Capture the cell that displays the provided text and extract its (x, y) central coordinate. 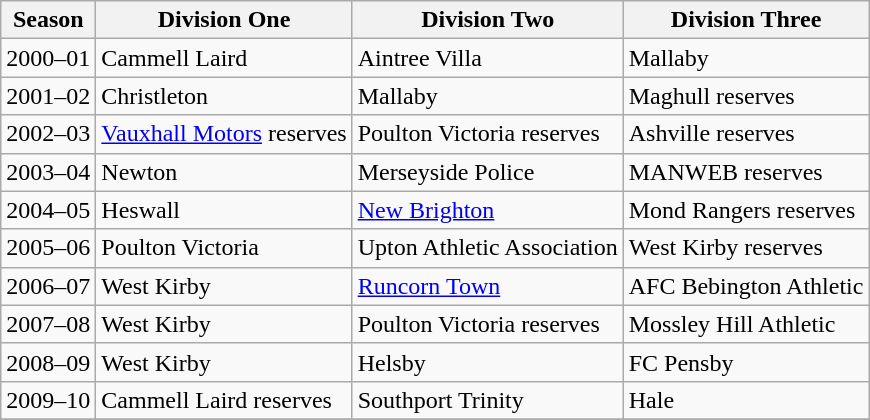
Southport Trinity (488, 400)
2008–09 (48, 362)
2000–01 (48, 58)
2004–05 (48, 210)
Vauxhall Motors reserves (224, 134)
Season (48, 20)
Upton Athletic Association (488, 248)
2009–10 (48, 400)
Newton (224, 172)
2007–08 (48, 324)
2003–04 (48, 172)
West Kirby reserves (746, 248)
2002–03 (48, 134)
Hale (746, 400)
AFC Bebington Athletic (746, 286)
Division Three (746, 20)
Division One (224, 20)
MANWEB reserves (746, 172)
Mond Rangers reserves (746, 210)
Maghull reserves (746, 96)
Christleton (224, 96)
Poulton Victoria (224, 248)
Ashville reserves (746, 134)
Heswall (224, 210)
New Brighton (488, 210)
Runcorn Town (488, 286)
2001–02 (48, 96)
Cammell Laird reserves (224, 400)
2006–07 (48, 286)
Division Two (488, 20)
Mossley Hill Athletic (746, 324)
Cammell Laird (224, 58)
Aintree Villa (488, 58)
FC Pensby (746, 362)
Helsby (488, 362)
2005–06 (48, 248)
Merseyside Police (488, 172)
